Output the (x, y) coordinate of the center of the cell containing the given text.  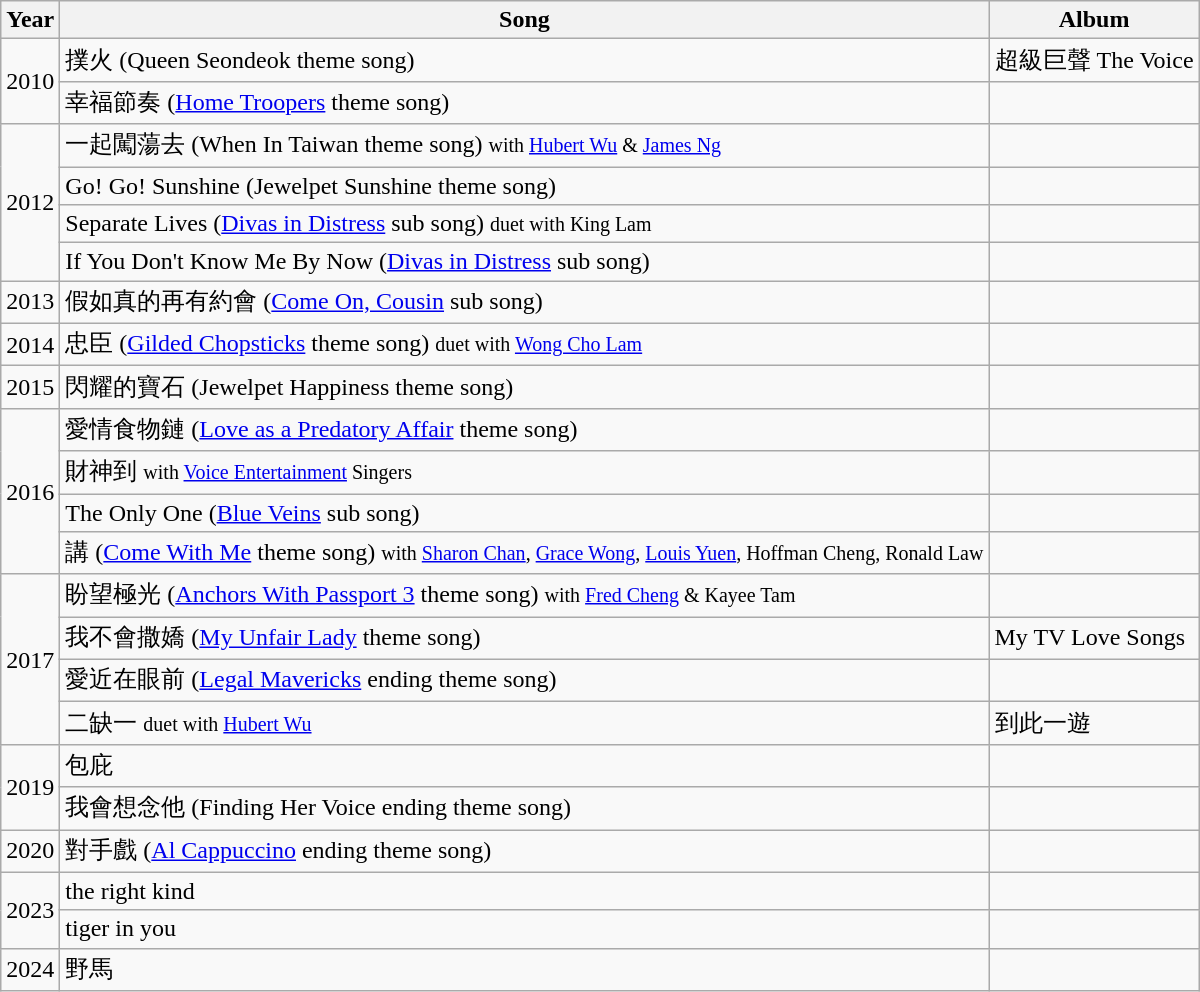
忠臣 (Gilded Chopsticks theme song) duet with Wong Cho Lam (524, 344)
財神到 with Voice Entertainment Singers (524, 472)
盼望極光 (Anchors With Passport 3 theme song) with Fred Cheng & Kayee Tam (524, 596)
Separate Lives (Divas in Distress sub song) duet with King Lam (524, 224)
2012 (30, 202)
2010 (30, 82)
我不會撒嬌 (My Unfair Lady theme song) (524, 638)
超級巨聲 The Voice (1094, 60)
2019 (30, 786)
包庇 (524, 766)
愛近在眼前 (Legal Mavericks ending theme song) (524, 680)
Year (30, 20)
2014 (30, 344)
tiger in you (524, 929)
愛情食物鏈 (Love as a Predatory Affair theme song) (524, 430)
對手戲 (Al Cappuccino ending theme song) (524, 852)
二缺一 duet with Hubert Wu (524, 724)
2013 (30, 302)
講 (Come With Me theme song) with Sharon Chan, Grace Wong, Louis Yuen, Hoffman Cheng, Ronald Law (524, 554)
到此一遊 (1094, 724)
撲火 (Queen Seondeok theme song) (524, 60)
2015 (30, 388)
我會想念他 (Finding Her Voice ending theme song) (524, 808)
2017 (30, 659)
假如真的再有約會 (Come On, Cousin sub song) (524, 302)
Album (1094, 20)
2020 (30, 852)
2024 (30, 970)
閃耀的寶石 (Jewelpet Happiness theme song) (524, 388)
The Only One (Blue Veins sub song) (524, 513)
Song (524, 20)
幸福節奏 (Home Troopers theme song) (524, 102)
2023 (30, 910)
一起闖蕩去 (When In Taiwan theme song) with Hubert Wu & James Ng (524, 146)
If You Don't Know Me By Now (Divas in Distress sub song) (524, 262)
the right kind (524, 891)
Go! Go! Sunshine (Jewelpet Sunshine theme song) (524, 185)
2016 (30, 491)
野馬 (524, 970)
My TV Love Songs (1094, 638)
